Provide the (x, y) coordinate of the cell's center where the given text is located.  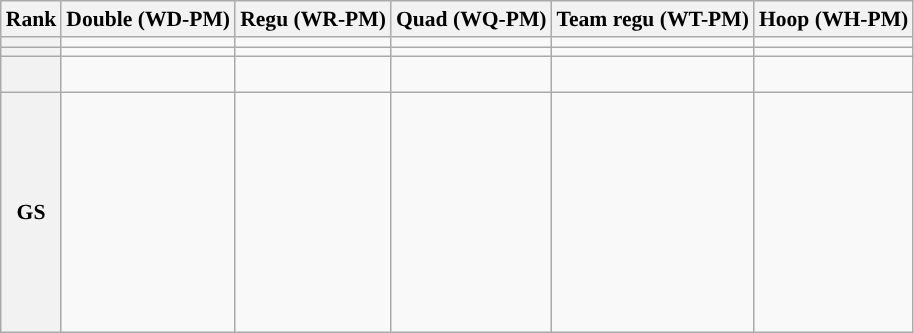
Team regu (WT-PM) (653, 19)
Double (WD-PM) (148, 19)
Rank (32, 19)
GS (32, 213)
Quad (WQ-PM) (472, 19)
Regu (WR-PM) (313, 19)
Hoop (WH-PM) (834, 19)
